Search for the cell housing the specified text and yield its [x, y] center coordinate. 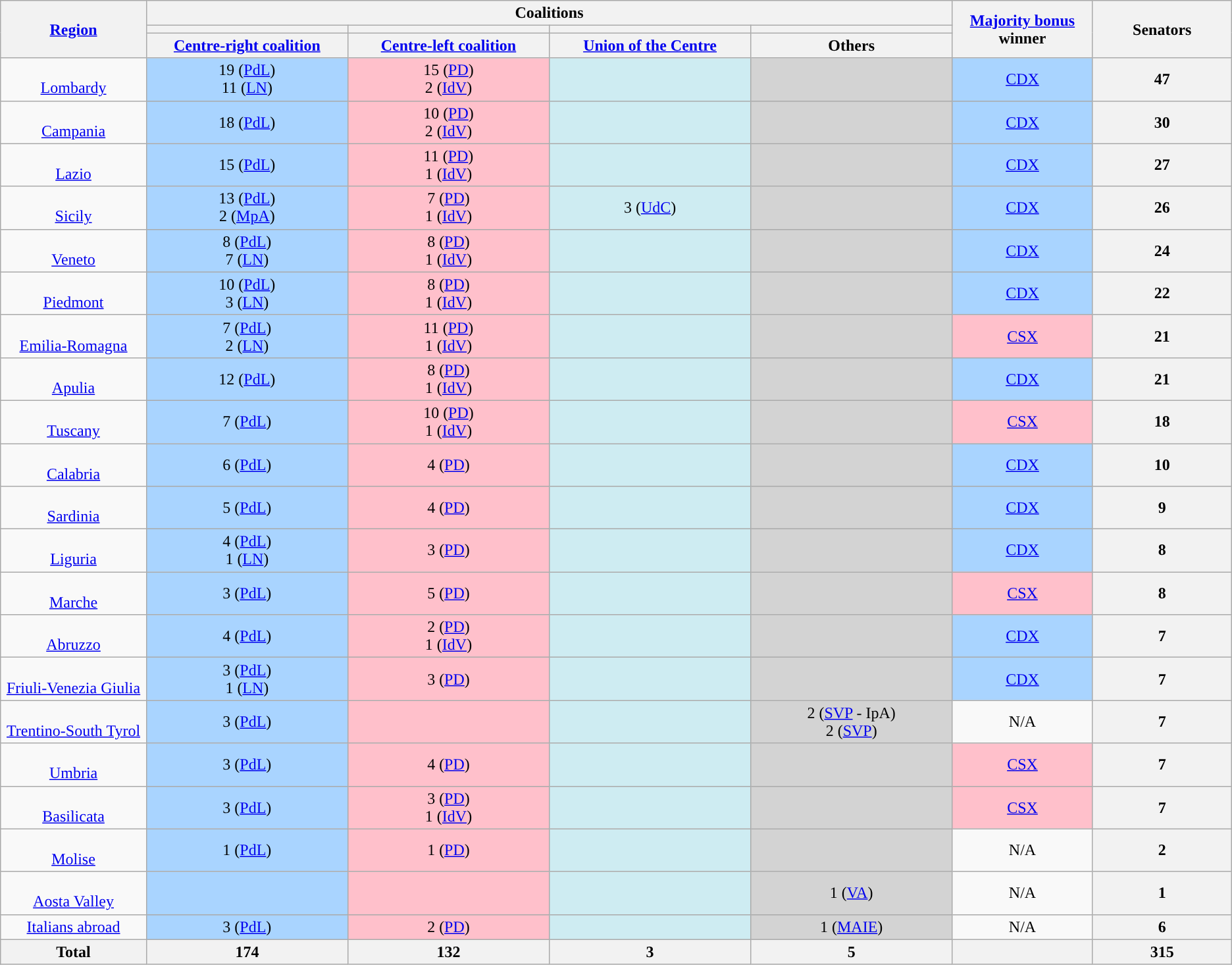
Coalitions [549, 13]
Sardinia [74, 508]
4 (PdL)1 (LN) [247, 550]
Others [852, 45]
30 [1162, 122]
Calabria [74, 465]
2 [1162, 850]
5 [852, 952]
Total [74, 952]
132 [448, 952]
22 [1162, 294]
Molise [74, 850]
Tuscany [74, 421]
2 (PD) [448, 927]
6 (PdL) [247, 465]
19 (PdL)11 (LN) [247, 79]
1 (VA) [852, 893]
7 (PD)1 (IdV) [448, 208]
Centre-right coalition [247, 45]
15 (PdL) [247, 165]
Trentino-South Tyrol [74, 721]
Lazio [74, 165]
3 (UdC) [650, 208]
Lombardy [74, 79]
10 [1162, 465]
7 (PdL) [247, 421]
15 (PD)2 (IdV) [448, 79]
1 (PdL) [247, 850]
Umbria [74, 765]
10 (PD)1 (IdV) [448, 421]
1 (PD) [448, 850]
47 [1162, 79]
Veneto [74, 250]
Liguria [74, 550]
5 (PD) [448, 594]
10 (PD)2 (IdV) [448, 122]
2 (PD)1 (IdV) [448, 636]
Region [74, 29]
13 (PdL)2 (MpA) [247, 208]
Campania [74, 122]
27 [1162, 165]
26 [1162, 208]
18 (PdL) [247, 122]
Centre-left coalition [448, 45]
1 [1162, 893]
3 (PdL)1 (LN) [247, 679]
Union of the Centre [650, 45]
10 (PdL)3 (LN) [247, 294]
Sicily [74, 208]
18 [1162, 421]
Basilicata [74, 807]
12 (PdL) [247, 379]
174 [247, 952]
9 [1162, 508]
Apulia [74, 379]
Majority bonuswinner [1023, 29]
8 (PdL)7 (LN) [247, 250]
315 [1162, 952]
1 (MAIE) [852, 927]
Friuli-Venezia Giulia [74, 679]
5 (PdL) [247, 508]
Aosta Valley [74, 893]
24 [1162, 250]
Senators [1162, 29]
2 (SVP - IpA)2 (SVP) [852, 721]
Abruzzo [74, 636]
3 (PD)1 (IdV) [448, 807]
Italians abroad [74, 927]
Piedmont [74, 294]
4 (PdL) [247, 636]
7 (PdL)2 (LN) [247, 336]
6 [1162, 927]
Emilia-Romagna [74, 336]
3 [650, 952]
Marche [74, 594]
